Return [X, Y] of the center of cell containing provided text 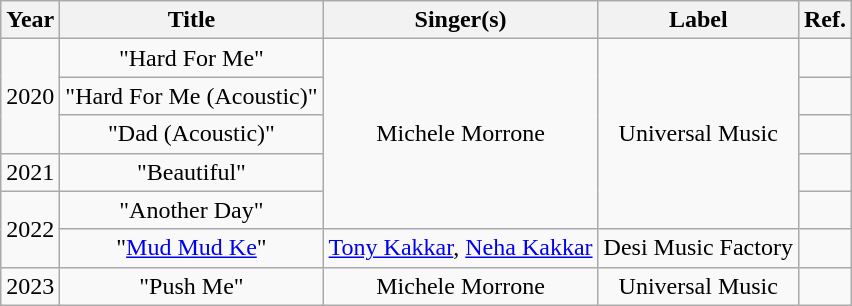
"Mud Mud Ke" [192, 248]
"Another Day" [192, 210]
Singer(s) [460, 20]
2022 [30, 229]
Title [192, 20]
Ref. [824, 20]
Label [698, 20]
2021 [30, 172]
2023 [30, 286]
"Push Me" [192, 286]
Tony Kakkar, Neha Kakkar [460, 248]
"Dad (Acoustic)" [192, 134]
"Hard For Me" [192, 58]
Desi Music Factory [698, 248]
"Beautiful" [192, 172]
"Hard For Me (Acoustic)" [192, 96]
Year [30, 20]
2020 [30, 96]
